For the text-containing cell, return its midpoint in [X, Y] coordinate format. 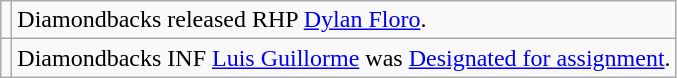
Diamondbacks INF Luis Guillorme was Designated for assignment. [344, 58]
Diamondbacks released RHP Dylan Floro. [344, 20]
